Return [x, y] of the center of cell containing provided text 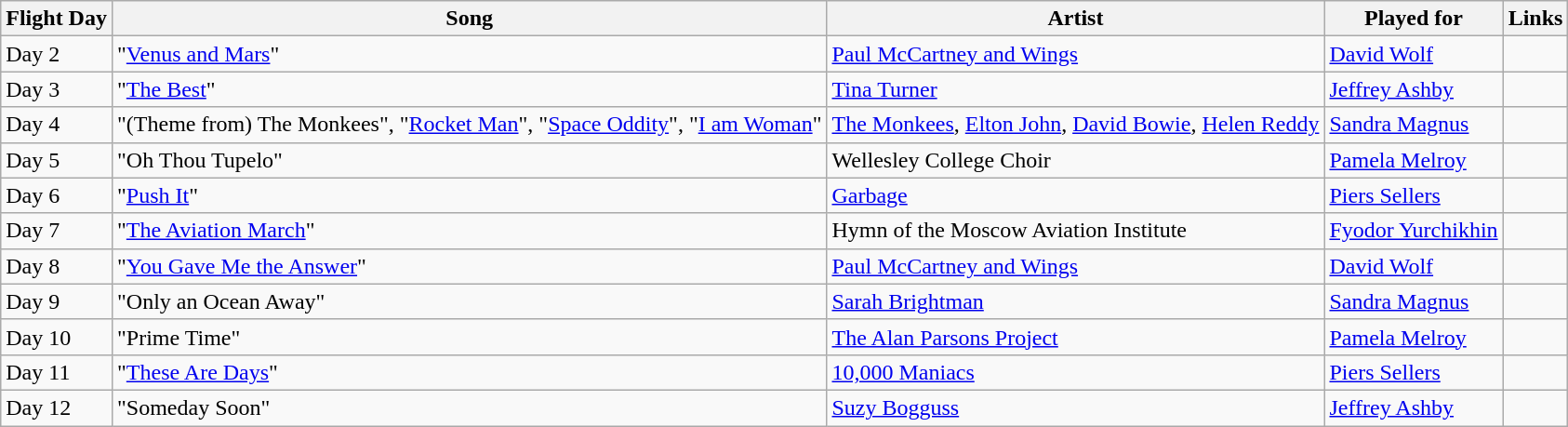
"Prime Time" [469, 337]
Day 3 [57, 89]
"Only an Ocean Away" [469, 301]
Links [1535, 19]
Flight Day [57, 19]
"Push It" [469, 195]
Day 9 [57, 301]
Day 4 [57, 125]
"Venus and Mars" [469, 54]
Wellesley College Choir [1075, 160]
Tina Turner [1075, 89]
"The Aviation March" [469, 231]
Hymn of the Moscow Aviation Institute [1075, 231]
Day 6 [57, 195]
"These Are Days" [469, 372]
Garbage [1075, 195]
Day 10 [57, 337]
Artist [1075, 19]
Day 8 [57, 266]
"You Gave Me the Answer" [469, 266]
Day 11 [57, 372]
Day 5 [57, 160]
Day 7 [57, 231]
Suzy Bogguss [1075, 407]
10,000 Maniacs [1075, 372]
"(Theme from) The Monkees", "Rocket Man", "Space Oddity", "I am Woman" [469, 125]
Day 12 [57, 407]
Fyodor Yurchikhin [1414, 231]
Played for [1414, 19]
The Alan Parsons Project [1075, 337]
Sarah Brightman [1075, 301]
Day 2 [57, 54]
Song [469, 19]
"Someday Soon" [469, 407]
"The Best" [469, 89]
The Monkees, Elton John, David Bowie, Helen Reddy [1075, 125]
"Oh Thou Tupelo" [469, 160]
